Identify which cell holds the provided text, then report its (X, Y) central coordinate. 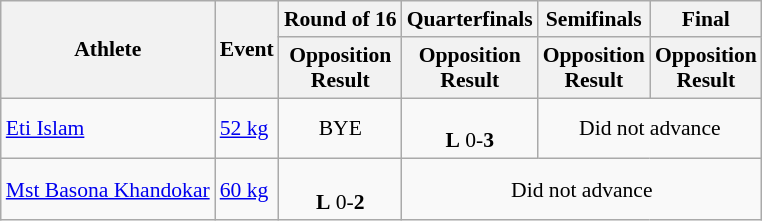
Quarterfinals (470, 19)
Eti Islam (108, 128)
Semifinals (594, 19)
52 kg (247, 128)
60 kg (247, 190)
Mst Basona Khandokar (108, 190)
BYE (340, 128)
Final (706, 19)
L 0-3 (470, 128)
Event (247, 50)
Athlete (108, 50)
Round of 16 (340, 19)
L 0-2 (340, 190)
